Search for the cell housing the specified text and yield its [x, y] center coordinate. 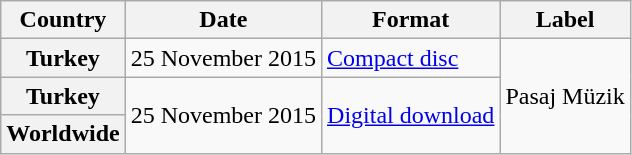
Format [411, 20]
Pasaj Müzik [565, 96]
Digital download [411, 115]
Country [63, 20]
Label [565, 20]
Date [223, 20]
Worldwide [63, 134]
Compact disc [411, 58]
